Locate the cell with the specified text and output its (x, y) center coordinate. 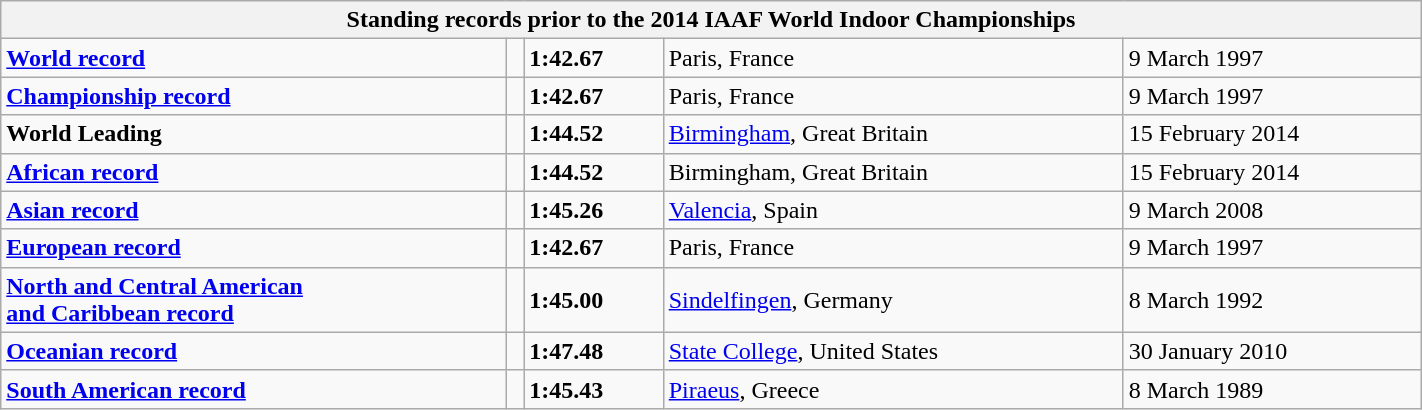
World record (254, 58)
North and Central American and Caribbean record (254, 300)
European record (254, 248)
Sindelfingen, Germany (893, 300)
30 January 2010 (1272, 351)
1:45.26 (594, 210)
Piraeus, Greece (893, 389)
1:45.00 (594, 300)
8 March 1992 (1272, 300)
State College, United States (893, 351)
Asian record (254, 210)
Valencia, Spain (893, 210)
South American record (254, 389)
1:45.43 (594, 389)
1:47.48 (594, 351)
African record (254, 172)
Oceanian record (254, 351)
9 March 2008 (1272, 210)
World Leading (254, 134)
Championship record (254, 96)
8 March 1989 (1272, 389)
Standing records prior to the 2014 IAAF World Indoor Championships (711, 20)
